Return [x, y] of the center of cell containing provided text 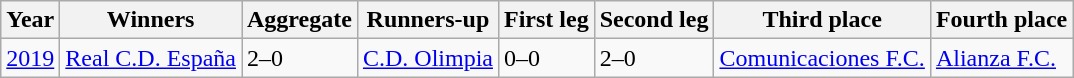
0–0 [546, 58]
Second leg [654, 20]
Fourth place [1001, 20]
C.D. Olimpia [428, 58]
First leg [546, 20]
Aggregate [300, 20]
Comunicaciones F.C. [822, 58]
2019 [30, 58]
Winners [151, 20]
Real C.D. España [151, 58]
Runners-up [428, 20]
Alianza F.C. [1001, 58]
Third place [822, 20]
Year [30, 20]
